Return [x, y] of the center of cell containing provided text 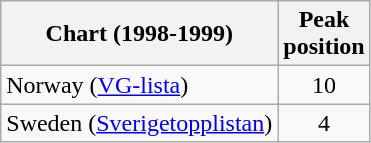
Sweden (Sverigetopplistan) [140, 123]
Norway (VG-lista) [140, 85]
10 [324, 85]
Chart (1998-1999) [140, 34]
Peakposition [324, 34]
4 [324, 123]
